Pinpoint the cell where the given text exists, returning its [x, y] midpoint coordinate. 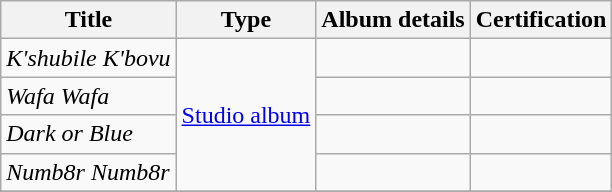
K'shubile K'bovu [88, 58]
Type [246, 20]
Studio album [246, 115]
Wafa Wafa [88, 96]
Numb8r Numb8r [88, 172]
Dark or Blue [88, 134]
Album details [393, 20]
Certification [541, 20]
Title [88, 20]
